Extract the (x, y) coordinate from the center of the cell holding the provided text.  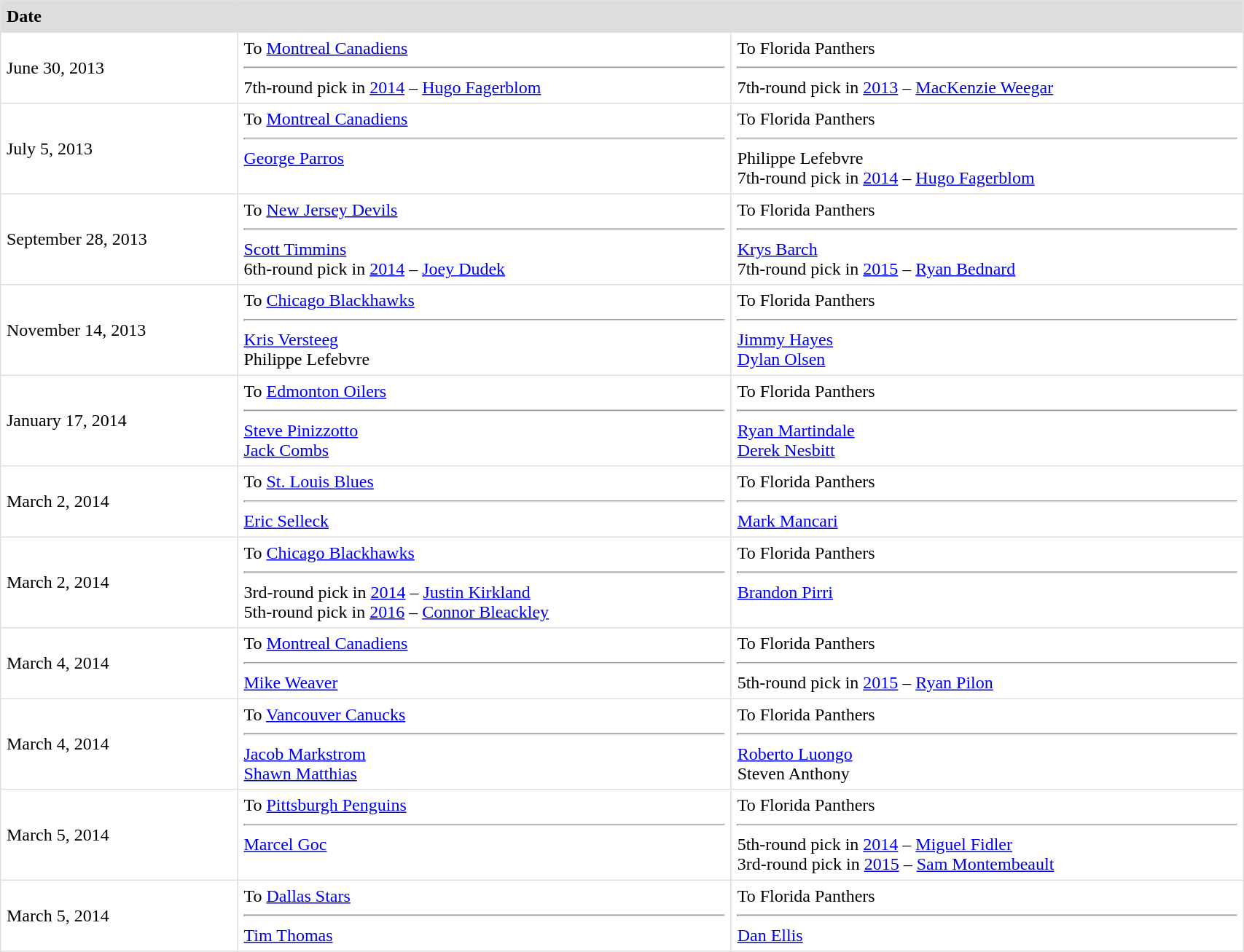
To Chicago Blackhawks3rd-round pick in 2014 – Justin Kirkland5th-round pick in 2016 – Connor Bleackley (484, 582)
To Chicago BlackhawksKris VersteegPhilippe Lefebvre (484, 330)
To Florida Panthers 5th-round pick in 2015 – Ryan Pilon (987, 664)
To Dallas StarsTim Thomas (484, 916)
September 28, 2013 (120, 239)
Date (120, 17)
To Florida Panthers Krys Barch7th-round pick in 2015 – Ryan Bednard (987, 239)
To St. Louis BluesEric Selleck (484, 502)
November 14, 2013 (120, 330)
To Florida Panthers Roberto LuongoSteven Anthony (987, 744)
To New Jersey Devils Scott Timmins6th-round pick in 2014 – Joey Dudek (484, 239)
To Florida Panthers Mark Mancari (987, 502)
To Florida Panthers Brandon Pirri (987, 582)
To Florida Panthers Jimmy HayesDylan Olsen (987, 330)
To Montreal CanadiensMike Weaver (484, 664)
July 5, 2013 (120, 149)
To Florida Panthers 5th-round pick in 2014 – Miguel Fidler3rd-round pick in 2015 – Sam Montembeault (987, 835)
To Florida Panthers 7th-round pick in 2013 – MacKenzie Weegar (987, 68)
To Vancouver CanucksJacob MarkstromShawn Matthias (484, 744)
To Montreal Canadiens George Parros (484, 149)
June 30, 2013 (120, 68)
To Florida Panthers Dan Ellis (987, 916)
To Pittsburgh PenguinsMarcel Goc (484, 835)
To Florida Panthers Philippe Lefebvre7th-round pick in 2014 – Hugo Fagerblom (987, 149)
January 17, 2014 (120, 420)
To Edmonton OilersSteve PinizzottoJack Combs (484, 420)
To Florida Panthers Ryan MartindaleDerek Nesbitt (987, 420)
To Montreal Canadiens 7th-round pick in 2014 – Hugo Fagerblom (484, 68)
